Capture the cell that displays the provided text and extract its [x, y] central coordinate. 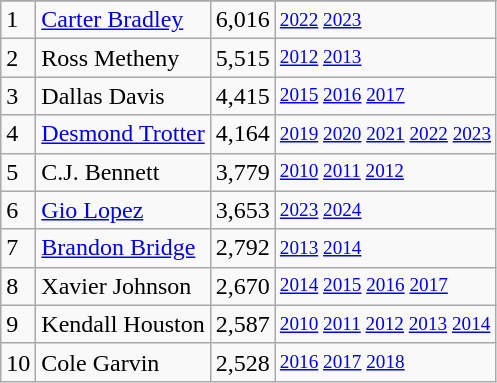
2,792 [242, 248]
5,515 [242, 58]
2012 2013 [385, 58]
3,653 [242, 210]
6 [18, 210]
2019 2020 2021 2022 2023 [385, 134]
1 [18, 20]
2010 2011 2012 [385, 172]
Gio Lopez [123, 210]
2,528 [242, 362]
2015 2016 2017 [385, 96]
9 [18, 324]
2023 2024 [385, 210]
4,415 [242, 96]
Carter Bradley [123, 20]
3 [18, 96]
2013 2014 [385, 248]
10 [18, 362]
2014 2015 2016 2017 [385, 286]
Kendall Houston [123, 324]
2016 2017 2018 [385, 362]
2,670 [242, 286]
7 [18, 248]
4 [18, 134]
Xavier Johnson [123, 286]
Cole Garvin [123, 362]
2010 2011 2012 2013 2014 [385, 324]
3,779 [242, 172]
C.J. Bennett [123, 172]
6,016 [242, 20]
Desmond Trotter [123, 134]
5 [18, 172]
8 [18, 286]
Dallas Davis [123, 96]
2022 2023 [385, 20]
2 [18, 58]
Brandon Bridge [123, 248]
Ross Metheny [123, 58]
2,587 [242, 324]
4,164 [242, 134]
